Return the (X, Y) coordinate for the center point of the cell that contains the specified text.  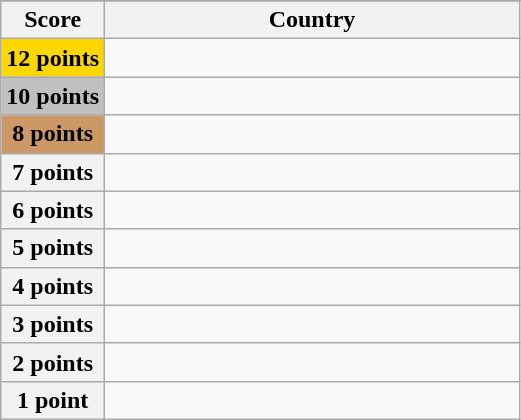
4 points (53, 286)
10 points (53, 96)
3 points (53, 324)
8 points (53, 134)
Country (312, 20)
5 points (53, 248)
1 point (53, 400)
12 points (53, 58)
6 points (53, 210)
Score (53, 20)
2 points (53, 362)
7 points (53, 172)
